Return (x, y) of the center of cell containing provided text 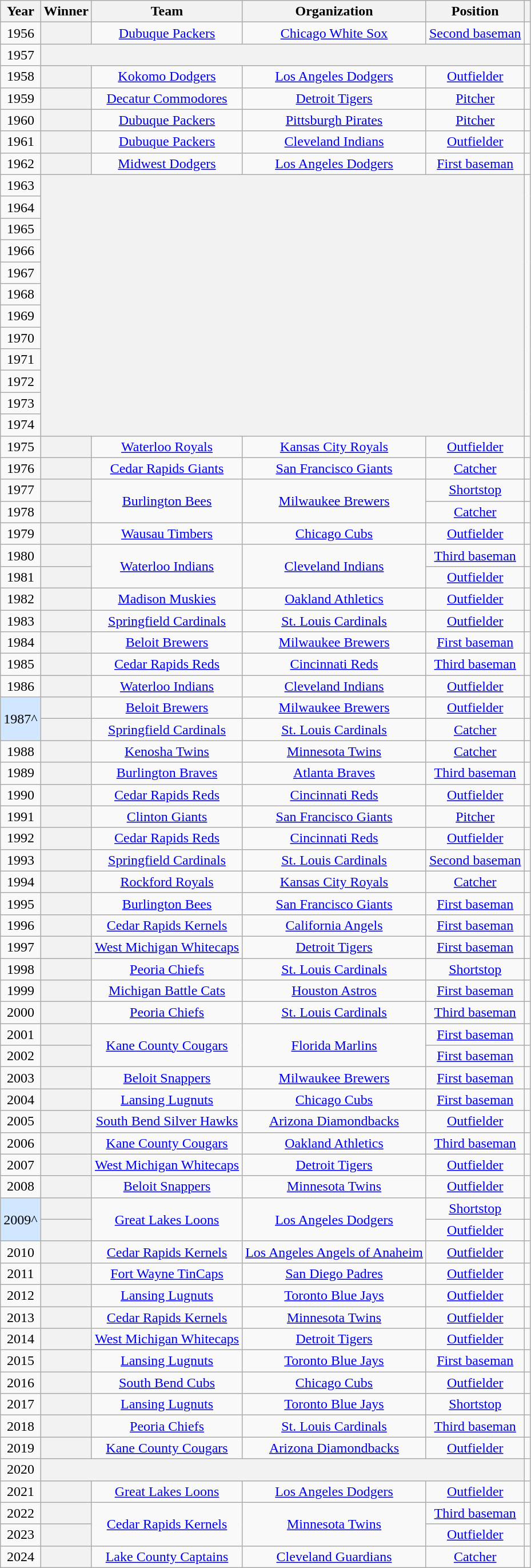
South Bend Silver Hawks (167, 1121)
Decatur Commodores (167, 98)
1960 (21, 120)
1962 (21, 164)
1956 (21, 33)
2017 (21, 1404)
1976 (21, 468)
Chicago White Sox (334, 33)
2023 (21, 1535)
1982 (21, 599)
1961 (21, 142)
Team (167, 11)
1978 (21, 512)
2003 (21, 1078)
1998 (21, 969)
Wausau Timbers (167, 534)
1957 (21, 55)
Position (475, 11)
California Angels (334, 925)
2007 (21, 1165)
1977 (21, 490)
Madison Muskies (167, 599)
1969 (21, 316)
Organization (334, 11)
1984 (21, 643)
Fort Wayne TinCaps (167, 1273)
1983 (21, 620)
1971 (21, 360)
1966 (21, 250)
1970 (21, 338)
1959 (21, 98)
2012 (21, 1295)
2001 (21, 1034)
San Diego Padres (334, 1273)
1967 (21, 273)
Clinton Giants (167, 817)
1974 (21, 425)
Los Angeles Angels of Anaheim (334, 1252)
2013 (21, 1317)
1980 (21, 555)
2005 (21, 1121)
Lake County Captains (167, 1557)
2024 (21, 1557)
Year (21, 11)
2016 (21, 1383)
2000 (21, 1013)
1997 (21, 947)
1963 (21, 185)
Cedar Rapids Giants (167, 468)
2015 (21, 1361)
1995 (21, 904)
1994 (21, 882)
2014 (21, 1339)
Midwest Dodgers (167, 164)
2021 (21, 1491)
1996 (21, 925)
1965 (21, 229)
Pittsburgh Pirates (334, 120)
Kokomo Dodgers (167, 77)
1981 (21, 577)
1972 (21, 381)
1979 (21, 534)
Atlanta Braves (334, 773)
Winner (66, 11)
1988 (21, 751)
Houston Astros (334, 991)
Rockford Royals (167, 882)
2006 (21, 1143)
1973 (21, 403)
1991 (21, 817)
1958 (21, 77)
1990 (21, 795)
South Bend Cubs (167, 1383)
2009^ (21, 1219)
Waterloo Royals (167, 447)
1985 (21, 664)
2011 (21, 1273)
1999 (21, 991)
1968 (21, 295)
Michigan Battle Cats (167, 991)
2020 (21, 1470)
Burlington Braves (167, 773)
1989 (21, 773)
1975 (21, 447)
1992 (21, 838)
2004 (21, 1100)
2010 (21, 1252)
1993 (21, 860)
2018 (21, 1426)
Kenosha Twins (167, 751)
2019 (21, 1448)
1964 (21, 207)
2022 (21, 1513)
1987^ (21, 719)
1986 (21, 686)
Florida Marlins (334, 1045)
Cleveland Guardians (334, 1557)
2002 (21, 1056)
2008 (21, 1187)
